Extract the (X, Y) coordinate from the center of the cell holding the provided text.  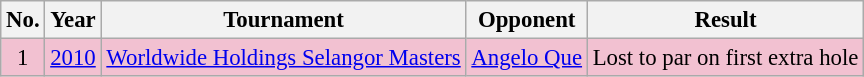
Lost to par on first extra hole (725, 58)
Result (725, 20)
Angelo Que (526, 58)
Worldwide Holdings Selangor Masters (284, 58)
1 (23, 58)
Tournament (284, 20)
Year (73, 20)
No. (23, 20)
2010 (73, 58)
Opponent (526, 20)
